Output the [X, Y] coordinate of the center of the cell containing the given text.  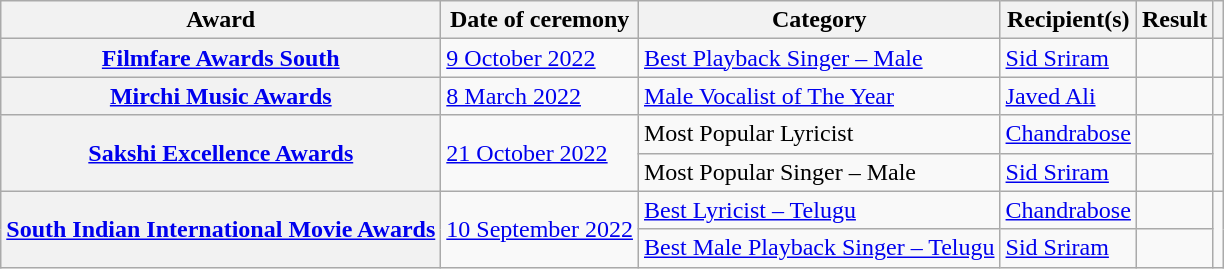
Date of ceremony [540, 20]
Mirchi Music Awards [221, 96]
Best Male Playback Singer – Telugu [819, 248]
8 March 2022 [540, 96]
Javed Ali [1068, 96]
Award [221, 20]
South Indian International Movie Awards [221, 229]
Recipient(s) [1068, 20]
9 October 2022 [540, 58]
21 October 2022 [540, 153]
Best Lyricist – Telugu [819, 210]
Most Popular Singer – Male [819, 172]
Best Playback Singer – Male [819, 58]
Male Vocalist of The Year [819, 96]
Sakshi Excellence Awards [221, 153]
Result [1174, 20]
Filmfare Awards South [221, 58]
10 September 2022 [540, 229]
Most Popular Lyricist [819, 134]
Category [819, 20]
